Scan for the cell matching the given text and deliver its (x, y) coordinate at center. 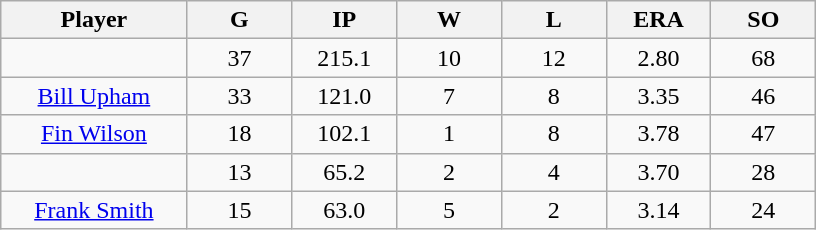
18 (240, 134)
10 (450, 58)
13 (240, 172)
Frank Smith (94, 210)
215.1 (344, 58)
3.14 (658, 210)
37 (240, 58)
12 (554, 58)
3.35 (658, 96)
2.80 (658, 58)
68 (764, 58)
Bill Upham (94, 96)
1 (450, 134)
47 (764, 134)
Fin Wilson (94, 134)
33 (240, 96)
4 (554, 172)
5 (450, 210)
W (450, 20)
15 (240, 210)
121.0 (344, 96)
IP (344, 20)
63.0 (344, 210)
G (240, 20)
SO (764, 20)
7 (450, 96)
ERA (658, 20)
24 (764, 210)
65.2 (344, 172)
28 (764, 172)
L (554, 20)
46 (764, 96)
Player (94, 20)
102.1 (344, 134)
3.70 (658, 172)
3.78 (658, 134)
